Detect which cell encompasses the target text, then output its [X, Y] center coordinate. 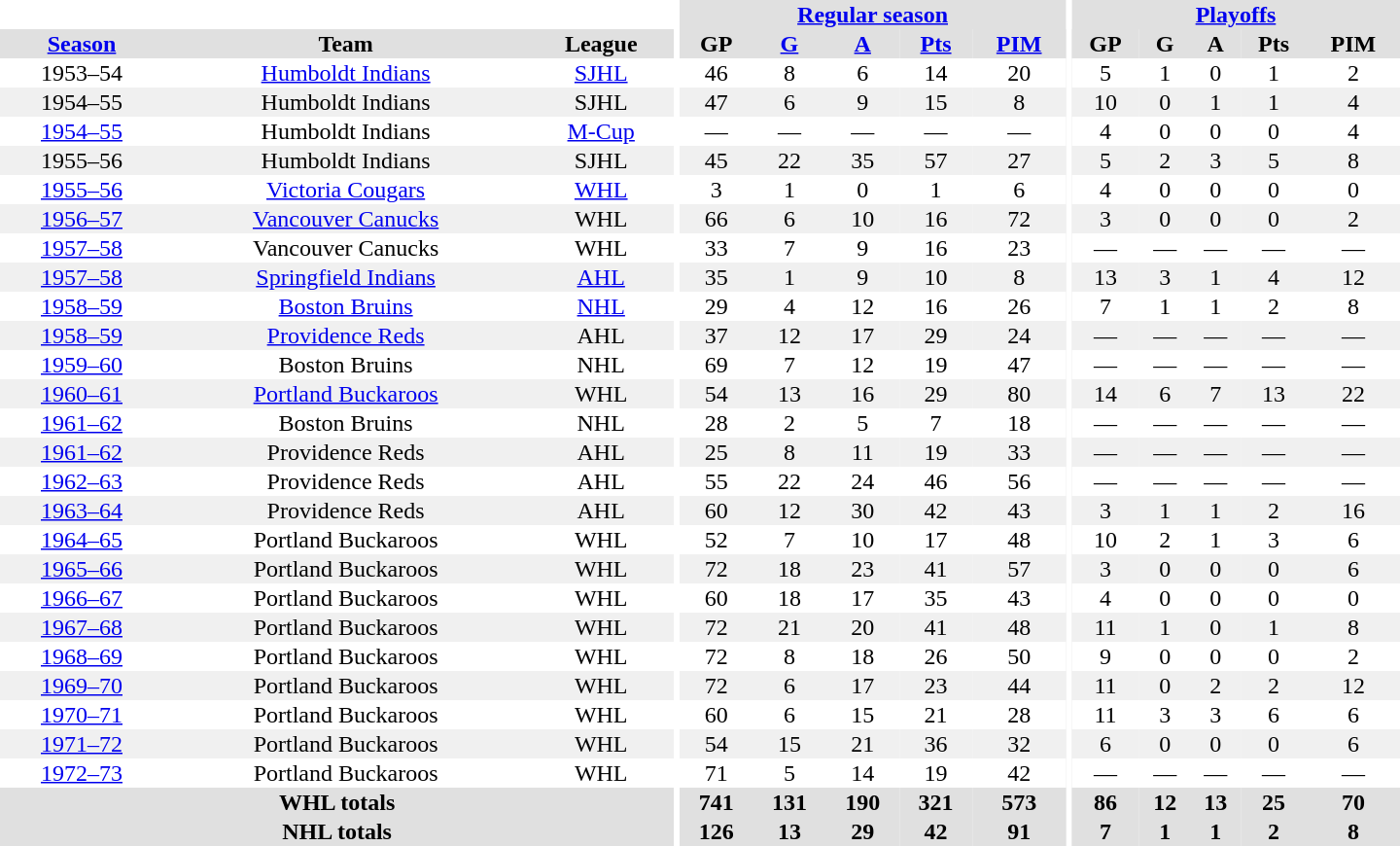
44 [1019, 686]
1968–69 [82, 656]
321 [935, 802]
56 [1019, 481]
Victoria Cougars [346, 190]
M-Cup [601, 131]
69 [716, 365]
1956–57 [82, 219]
70 [1353, 802]
1963–64 [82, 511]
Springfield Indians [346, 277]
86 [1105, 802]
36 [935, 744]
League [601, 44]
55 [716, 481]
NHL totals [336, 831]
741 [716, 802]
71 [716, 773]
45 [716, 160]
27 [1019, 160]
30 [863, 511]
131 [789, 802]
Season [82, 44]
1972–73 [82, 773]
1962–63 [82, 481]
190 [863, 802]
52 [716, 540]
1965–66 [82, 569]
1970–71 [82, 715]
1969–70 [82, 686]
1960–61 [82, 394]
Regular season [873, 15]
Team [346, 44]
91 [1019, 831]
1966–67 [82, 598]
80 [1019, 394]
1953–54 [82, 73]
1964–65 [82, 540]
126 [716, 831]
1971–72 [82, 744]
37 [716, 335]
50 [1019, 656]
1959–60 [82, 365]
66 [716, 219]
WHL totals [336, 802]
573 [1019, 802]
32 [1019, 744]
1967–68 [82, 627]
Playoffs [1236, 15]
